Output the (x, y) coordinate of the center of the cell containing the given text.  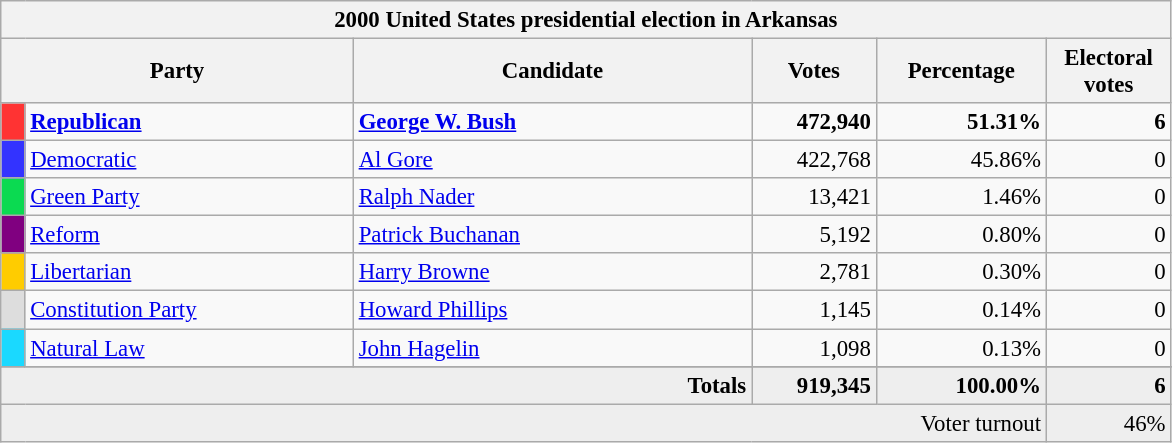
46% (1108, 423)
2000 United States presidential election in Arkansas (586, 20)
George W. Bush (552, 122)
Votes (814, 72)
Candidate (552, 72)
Reform (189, 235)
Percentage (961, 72)
2,781 (814, 273)
0.80% (961, 235)
Electoral votes (1108, 72)
Totals (376, 385)
Libertarian (189, 273)
Patrick Buchanan (552, 235)
472,940 (814, 122)
100.00% (961, 385)
5,192 (814, 235)
Voter turnout (524, 423)
1,145 (814, 310)
45.86% (961, 160)
Howard Phillips (552, 310)
Natural Law (189, 348)
13,421 (814, 197)
1,098 (814, 348)
422,768 (814, 160)
Republican (189, 122)
Ralph Nader (552, 197)
Constitution Party (189, 310)
Democratic (189, 160)
0.30% (961, 273)
Green Party (189, 197)
Harry Browne (552, 273)
0.13% (961, 348)
John Hagelin (552, 348)
51.31% (961, 122)
919,345 (814, 385)
0.14% (961, 310)
Party (178, 72)
1.46% (961, 197)
Al Gore (552, 160)
